Extract the [x, y] coordinate from the center of the cell holding the provided text.  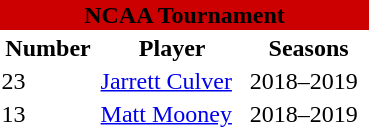
23 [48, 81]
Player [172, 48]
NCAA Tournament [184, 15]
2018–2019 [308, 81]
Number [48, 48]
Seasons [308, 48]
Jarrett Culver [172, 81]
